From the cell containing the given text, extract its center point as (X, Y) coordinate. 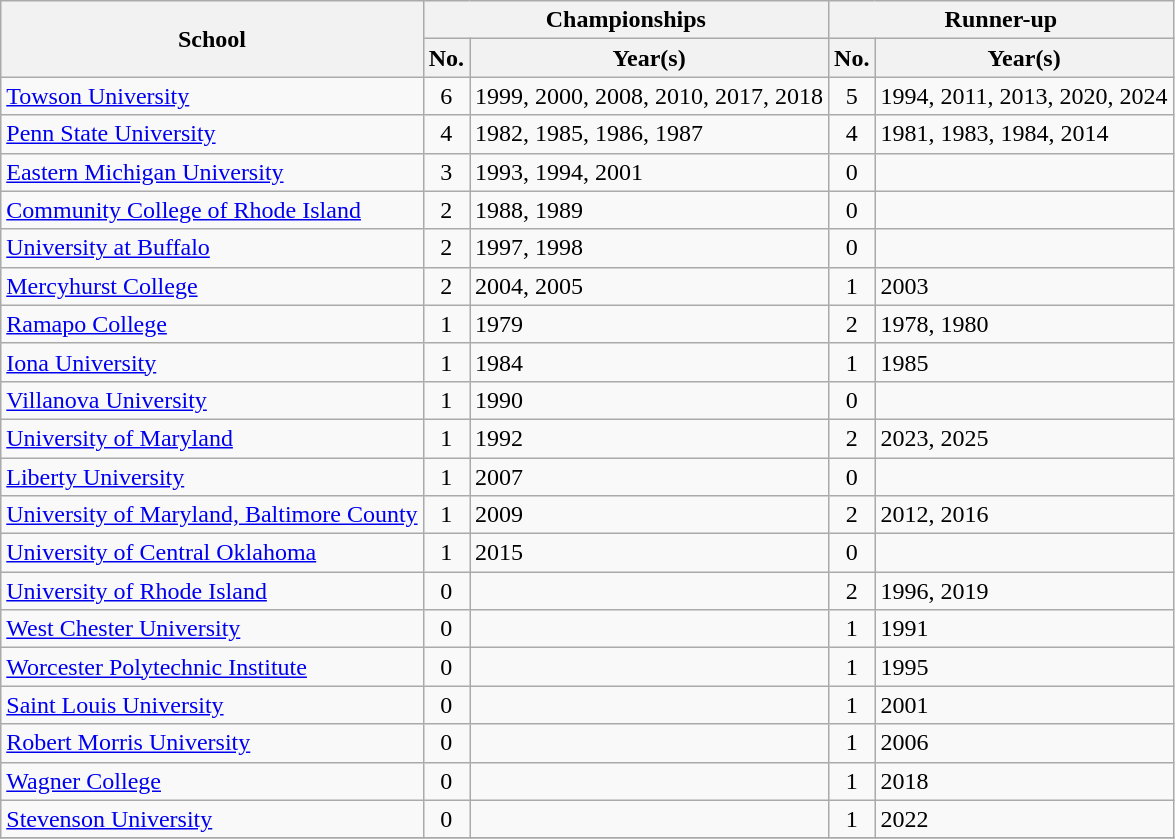
Worcester Polytechnic Institute (212, 667)
Saint Louis University (212, 705)
Stevenson University (212, 819)
Ramapo College (212, 324)
1991 (1024, 629)
1981, 1983, 1984, 2014 (1024, 134)
1979 (650, 324)
Eastern Michigan University (212, 172)
5 (852, 96)
2009 (650, 515)
1985 (1024, 362)
Mercyhurst College (212, 286)
1990 (650, 400)
2018 (1024, 781)
2003 (1024, 286)
1993, 1994, 2001 (650, 172)
1992 (650, 438)
2007 (650, 477)
1978, 1980 (1024, 324)
2006 (1024, 743)
2023, 2025 (1024, 438)
2004, 2005 (650, 286)
2022 (1024, 819)
Liberty University (212, 477)
University of Maryland (212, 438)
3 (446, 172)
1999, 2000, 2008, 2010, 2017, 2018 (650, 96)
Wagner College (212, 781)
1995 (1024, 667)
University of Rhode Island (212, 591)
1988, 1989 (650, 210)
6 (446, 96)
Villanova University (212, 400)
Community College of Rhode Island (212, 210)
University at Buffalo (212, 248)
2012, 2016 (1024, 515)
Towson University (212, 96)
1994, 2011, 2013, 2020, 2024 (1024, 96)
University of Maryland, Baltimore County (212, 515)
1997, 1998 (650, 248)
1982, 1985, 1986, 1987 (650, 134)
1996, 2019 (1024, 591)
School (212, 39)
Championships (626, 20)
West Chester University (212, 629)
Penn State University (212, 134)
University of Central Oklahoma (212, 553)
Runner-up (1002, 20)
2001 (1024, 705)
1984 (650, 362)
Robert Morris University (212, 743)
Iona University (212, 362)
2015 (650, 553)
